Find where the given text appears and provide that cell's center as [x, y] coordinate. 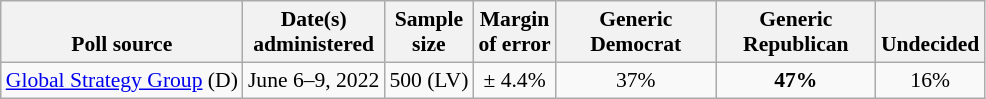
47% [796, 80]
Samplesize [428, 32]
Date(s)administered [314, 32]
500 (LV) [428, 80]
Marginof error [514, 32]
GenericDemocrat [636, 32]
Global Strategy Group (D) [122, 80]
Undecided [930, 32]
Poll source [122, 32]
June 6–9, 2022 [314, 80]
16% [930, 80]
± 4.4% [514, 80]
37% [636, 80]
GenericRepublican [796, 32]
